Return the (x, y) coordinate for the center point of the cell that contains the specified text.  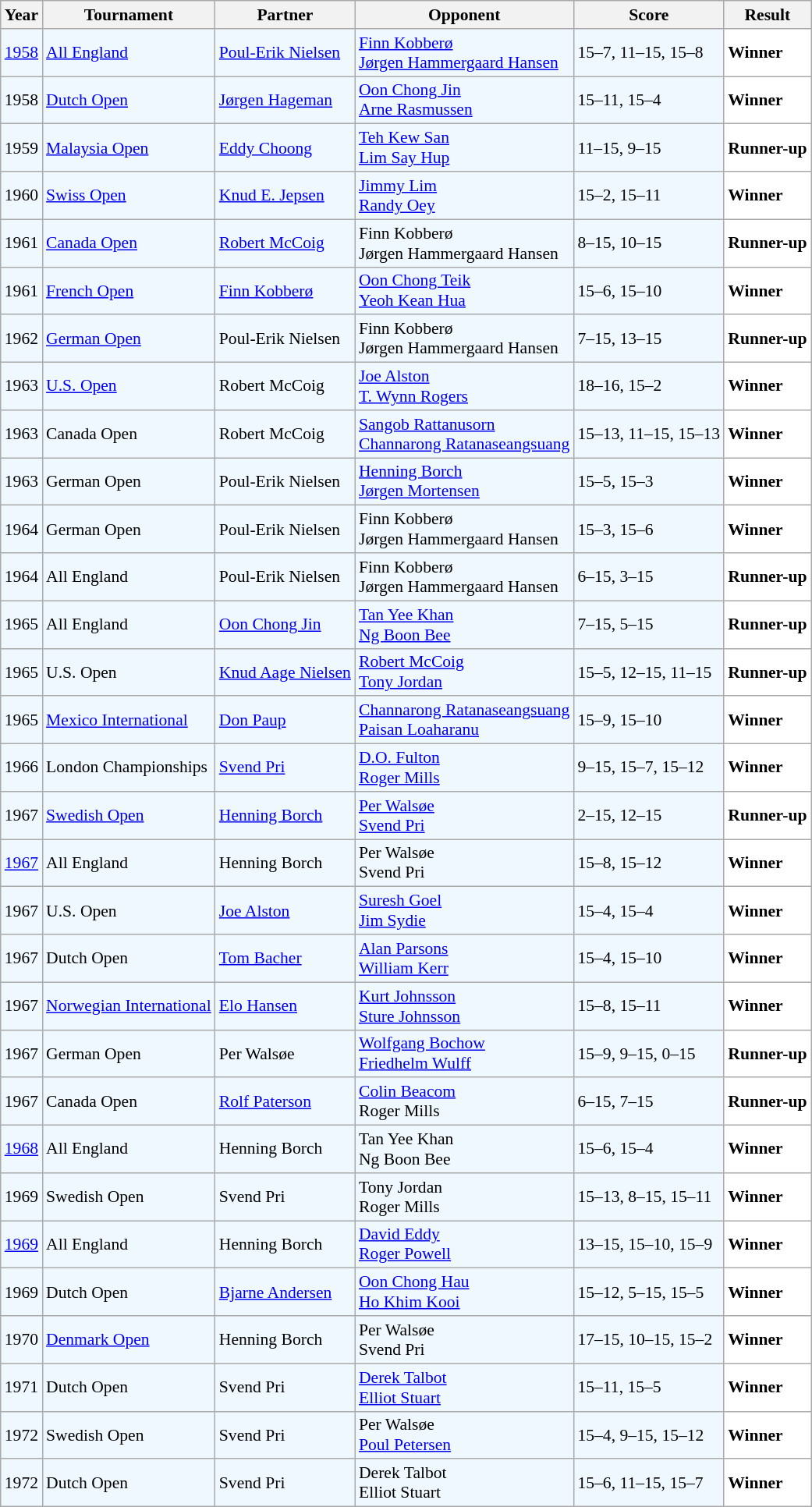
Tom Bacher (285, 958)
Jørgen Hageman (285, 100)
9–15, 15–7, 15–12 (649, 768)
Elo Hansen (285, 1006)
1959 (22, 148)
Oon Chong Jin Arne Rasmussen (464, 100)
Suresh Goel Jim Sydie (464, 911)
Oon Chong Hau Ho Khim Kooi (464, 1292)
1970 (22, 1340)
2–15, 12–15 (649, 816)
15–12, 5–15, 15–5 (649, 1292)
15–9, 15–10 (649, 721)
15–6, 15–10 (649, 290)
15–2, 15–11 (649, 195)
Bjarne Andersen (285, 1292)
Don Paup (285, 721)
Finn Kobberø (285, 290)
Rolf Paterson (285, 1101)
Result (768, 15)
Opponent (464, 15)
Per Walsøe Poul Petersen (464, 1435)
17–15, 10–15, 15–2 (649, 1340)
15–3, 15–6 (649, 529)
6–15, 3–15 (649, 577)
1966 (22, 768)
15–7, 11–15, 15–8 (649, 53)
18–16, 15–2 (649, 387)
Year (22, 15)
French Open (129, 290)
Knud Aage Nielsen (285, 672)
Joe Alston (285, 911)
Partner (285, 15)
Teh Kew San Lim Say Hup (464, 148)
11–15, 9–15 (649, 148)
15–13, 8–15, 15–11 (649, 1197)
Jimmy Lim Randy Oey (464, 195)
Knud E. Jepsen (285, 195)
Colin Beacom Roger Mills (464, 1101)
15–8, 15–11 (649, 1006)
15–4, 9–15, 15–12 (649, 1435)
15–6, 15–4 (649, 1150)
Wolfgang Bochow Friedhelm Wulff (464, 1053)
15–4, 15–4 (649, 911)
Alan Parsons William Kerr (464, 958)
Eddy Choong (285, 148)
15–6, 11–15, 15–7 (649, 1484)
Oon Chong Teik Yeoh Kean Hua (464, 290)
Oon Chong Jin (285, 624)
Score (649, 15)
Tournament (129, 15)
15–8, 15–12 (649, 863)
1971 (22, 1387)
7–15, 5–15 (649, 624)
Swiss Open (129, 195)
Tony Jordan Roger Mills (464, 1197)
Henning Borch Jørgen Mortensen (464, 482)
Denmark Open (129, 1340)
1962 (22, 339)
London Championships (129, 768)
Norwegian International (129, 1006)
15–5, 12–15, 11–15 (649, 672)
13–15, 15–10, 15–9 (649, 1245)
6–15, 7–15 (649, 1101)
Per Walsøe (285, 1053)
Joe Alston T. Wynn Rogers (464, 387)
15–4, 15–10 (649, 958)
David Eddy Roger Powell (464, 1245)
1968 (22, 1150)
Channarong Ratanaseangsuang Paisan Loaharanu (464, 721)
7–15, 13–15 (649, 339)
Malaysia Open (129, 148)
Sangob Rattanusorn Channarong Ratanaseangsuang (464, 434)
15–11, 15–4 (649, 100)
15–9, 9–15, 0–15 (649, 1053)
15–5, 15–3 (649, 482)
Mexico International (129, 721)
Robert McCoig Tony Jordan (464, 672)
Kurt Johnsson Sture Johnsson (464, 1006)
15–13, 11–15, 15–13 (649, 434)
8–15, 10–15 (649, 243)
15–11, 15–5 (649, 1387)
D.O. Fulton Roger Mills (464, 768)
1960 (22, 195)
